Determine the (x, y) coordinate at the center of the cell enclosing the given text.  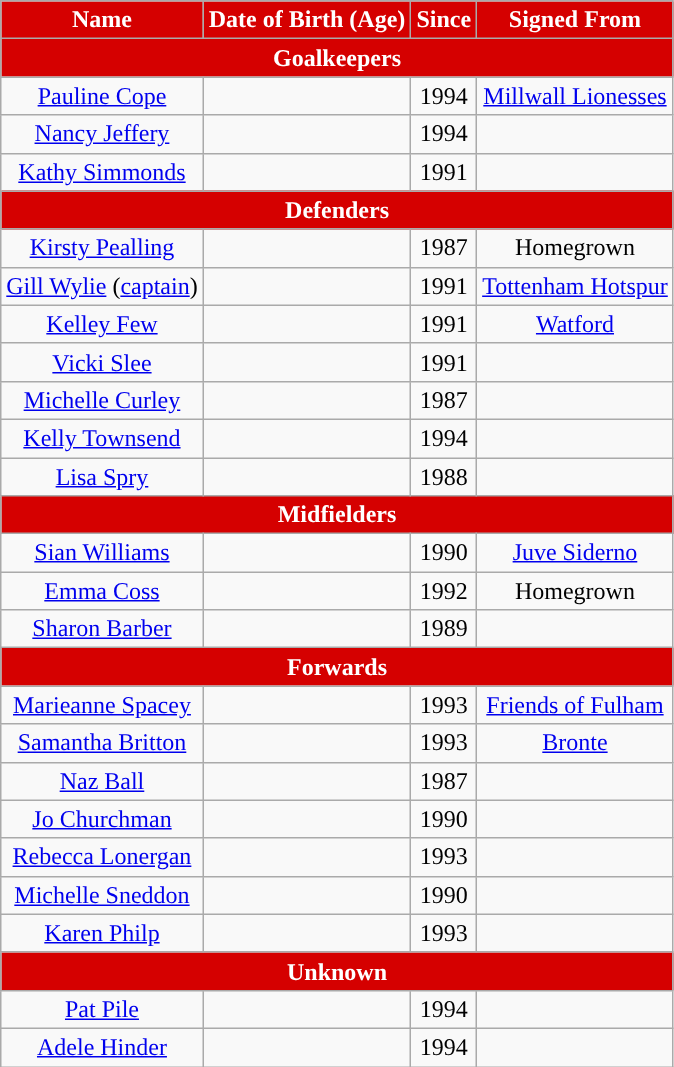
Vicki Slee (102, 362)
Forwards (338, 667)
Goalkeepers (338, 58)
Emma Coss (102, 591)
Kirsty Pealling (102, 248)
Michelle Sneddon (102, 895)
Nancy Jeffery (102, 134)
Naz Ball (102, 781)
Sharon Barber (102, 629)
Since (444, 20)
Defenders (338, 210)
Date of Birth (Age) (307, 20)
Midfielders (338, 515)
Michelle Curley (102, 400)
1989 (444, 629)
Lisa Spry (102, 477)
Tottenham Hotspur (576, 286)
Sian Williams (102, 553)
Kelly Townsend (102, 438)
Unknown (338, 971)
Friends of Fulham (576, 705)
Marieanne Spacey (102, 705)
Jo Churchman (102, 819)
Adele Hinder (102, 1047)
Pat Pile (102, 1009)
Name (102, 20)
1988 (444, 477)
Signed From (576, 20)
1992 (444, 591)
Samantha Britton (102, 743)
Kelley Few (102, 324)
Pauline Cope (102, 96)
Bronte (576, 743)
Juve Siderno (576, 553)
Millwall Lionesses (576, 96)
Kathy Simmonds (102, 172)
Karen Philp (102, 933)
Rebecca Lonergan (102, 857)
Gill Wylie (captain) (102, 286)
Watford (576, 324)
